From the cell containing the given text, extract its center point as [X, Y] coordinate. 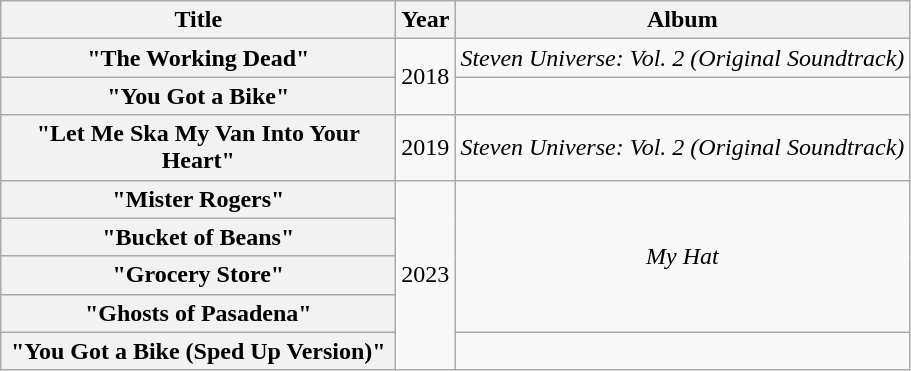
"Let Me Ska My Van Into Your Heart" [198, 148]
Title [198, 20]
"Grocery Store" [198, 275]
Year [426, 20]
Album [682, 20]
2018 [426, 77]
2019 [426, 148]
"You Got a Bike (Sped Up Version)" [198, 351]
"The Working Dead" [198, 58]
My Hat [682, 256]
"You Got a Bike" [198, 96]
"Bucket of Beans" [198, 237]
"Mister Rogers" [198, 199]
"Ghosts of Pasadena" [198, 313]
2023 [426, 275]
